From the cell containing the given text, extract its center point as [X, Y] coordinate. 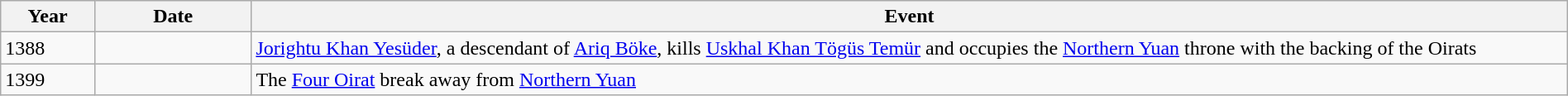
1388 [48, 48]
1399 [48, 79]
Event [910, 17]
Date [172, 17]
Jorightu Khan Yesüder, a descendant of Ariq Böke, kills Uskhal Khan Tögüs Temür and occupies the Northern Yuan throne with the backing of the Oirats [910, 48]
Year [48, 17]
The Four Oirat break away from Northern Yuan [910, 79]
